From the cell containing the given text, extract its center point as (x, y) coordinate. 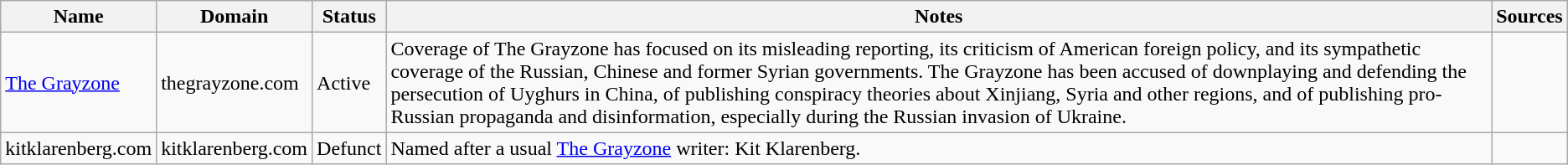
Name (79, 17)
Named after a usual The Grayzone writer: Kit Klarenberg. (939, 148)
Active (349, 82)
Sources (1529, 17)
The Grayzone (79, 82)
Status (349, 17)
Domain (235, 17)
Notes (939, 17)
thegrayzone.com (235, 82)
Defunct (349, 148)
